Return the (X, Y) coordinate for the center point of the cell that contains the specified text.  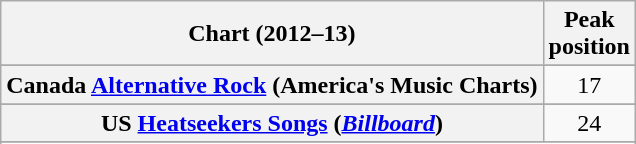
Chart (2012–13) (272, 34)
24 (589, 123)
US Heatseekers Songs (Billboard) (272, 123)
Peakposition (589, 34)
17 (589, 85)
Canada Alternative Rock (America's Music Charts) (272, 85)
